Capture the cell that displays the provided text and extract its (x, y) central coordinate. 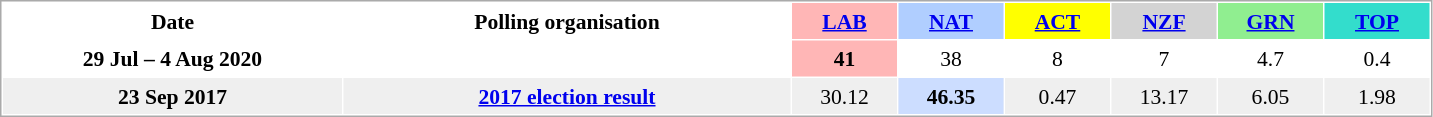
23 Sep 2017 (172, 96)
0.4 (1376, 58)
2017 election result (568, 96)
0.47 (1058, 96)
46.35 (950, 96)
38 (950, 58)
Polling organisation (568, 21)
13.17 (1164, 96)
30.12 (844, 96)
ACT (1058, 21)
1.98 (1376, 96)
29 Jul – 4 Aug 2020 (172, 58)
8 (1058, 58)
41 (844, 58)
7 (1164, 58)
6.05 (1270, 96)
TOP (1376, 21)
NAT (950, 21)
LAB (844, 21)
GRN (1270, 21)
Date (172, 21)
4.7 (1270, 58)
NZF (1164, 21)
